Pinpoint the cell where the given text exists, returning its (X, Y) midpoint coordinate. 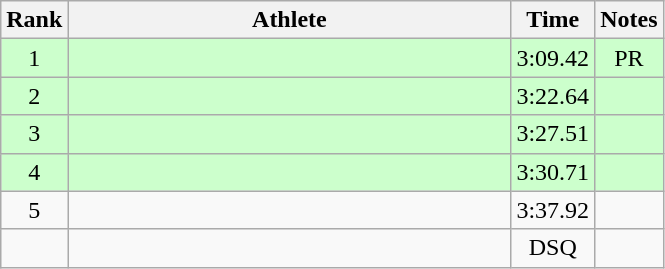
PR (629, 58)
3:30.71 (553, 172)
1 (34, 58)
Time (553, 20)
3:37.92 (553, 210)
Notes (629, 20)
Rank (34, 20)
3:09.42 (553, 58)
5 (34, 210)
Athlete (290, 20)
4 (34, 172)
DSQ (553, 248)
3 (34, 134)
3:22.64 (553, 96)
3:27.51 (553, 134)
2 (34, 96)
